Provide the (X, Y) coordinate of the cell's center where the given text is located.  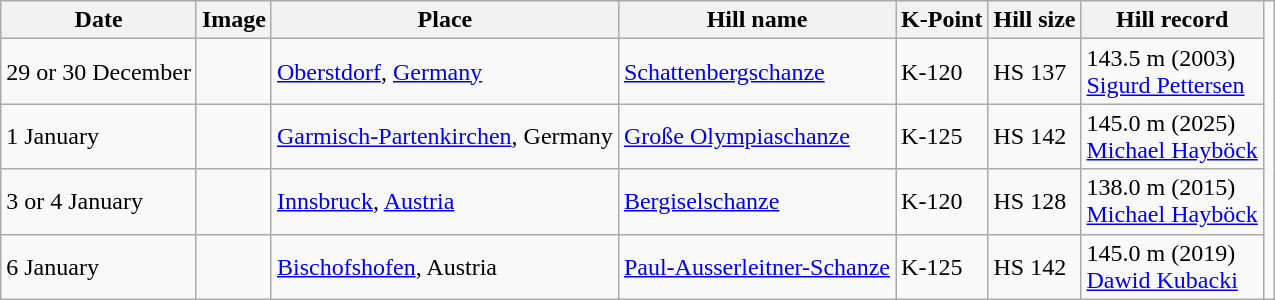
HS 128 (1034, 202)
29 or 30 December (99, 72)
138.0 m (2015) Michael Hayböck (1172, 202)
143.5 m (2003) Sigurd Pettersen (1172, 72)
Hill size (1034, 20)
Hill name (756, 20)
Große Olympiaschanze (756, 136)
Schattenbergschanze (756, 72)
Innsbruck, Austria (444, 202)
Date (99, 20)
Garmisch-Partenkirchen, Germany (444, 136)
3 or 4 January (99, 202)
Hill record (1172, 20)
Bergiselschanze (756, 202)
145.0 m (2019) Dawid Kubacki (1172, 266)
Image (234, 20)
Bischofshofen, Austria (444, 266)
K-Point (942, 20)
Place (444, 20)
Oberstdorf, Germany (444, 72)
145.0 m (2025) Michael Hayböck (1172, 136)
6 January (99, 266)
Paul-Ausserleitner-Schanze (756, 266)
1 January (99, 136)
HS 137 (1034, 72)
